Return [X, Y] of the center of cell containing provided text 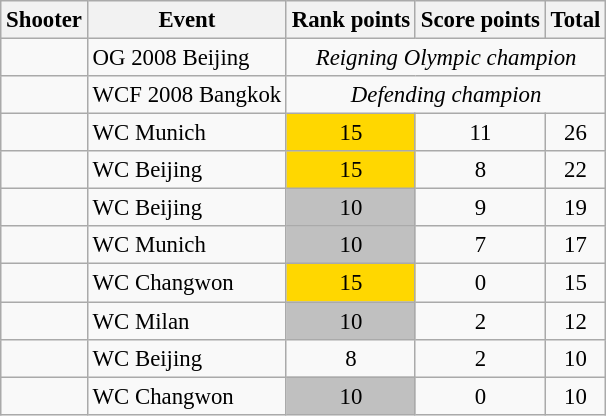
22 [575, 170]
19 [575, 208]
Shooter [44, 20]
Event [186, 20]
7 [480, 245]
11 [480, 133]
OG 2008 Beijing [186, 58]
26 [575, 133]
17 [575, 245]
Score points [480, 20]
9 [480, 208]
Defending champion [446, 95]
Reigning Olympic champion [446, 58]
12 [575, 321]
Total [575, 20]
Rank points [350, 20]
WC Milan [186, 321]
WCF 2008 Bangkok [186, 95]
